Capture the cell that displays the provided text and extract its [x, y] central coordinate. 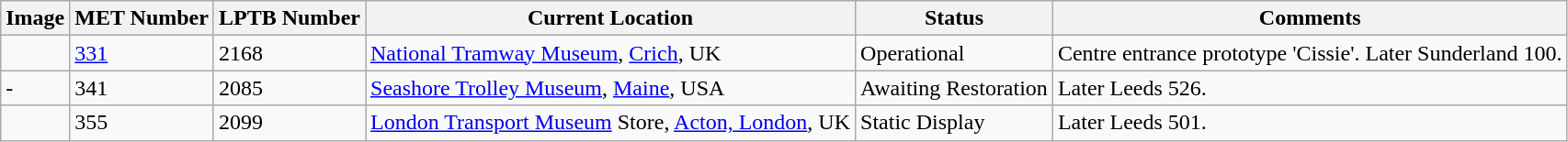
London Transport Museum Store, Acton, London, UK [610, 123]
Operational [954, 53]
2099 [289, 123]
2168 [289, 53]
- [35, 88]
LPTB Number [289, 18]
Seashore Trolley Museum, Maine, USA [610, 88]
National Tramway Museum, Crich, UK [610, 53]
Status [954, 18]
Image [35, 18]
341 [142, 88]
Current Location [610, 18]
331 [142, 53]
Later Leeds 526. [1310, 88]
Awaiting Restoration [954, 88]
2085 [289, 88]
Comments [1310, 18]
MET Number [142, 18]
Static Display [954, 123]
Later Leeds 501. [1310, 123]
355 [142, 123]
Centre entrance prototype 'Cissie'. Later Sunderland 100. [1310, 53]
